Provide the (x, y) coordinate of the cell's center where the given text is located.  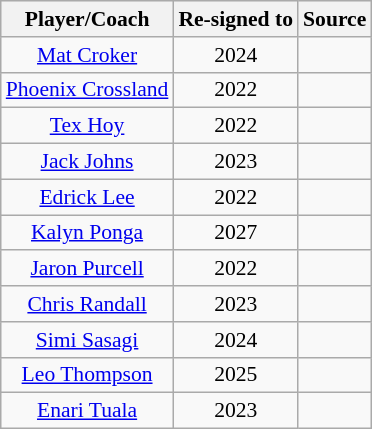
Source (334, 19)
Chris Randall (88, 304)
Kalyn Ponga (88, 233)
Tex Hoy (88, 126)
2027 (236, 233)
Player/Coach (88, 19)
Mat Croker (88, 55)
Enari Tuala (88, 411)
Jaron Purcell (88, 269)
Jack Johns (88, 162)
Re-signed to (236, 19)
Simi Sasagi (88, 340)
2025 (236, 375)
Phoenix Crossland (88, 90)
Edrick Lee (88, 197)
Leo Thompson (88, 375)
